Identify which cell holds the provided text, then report its [X, Y] central coordinate. 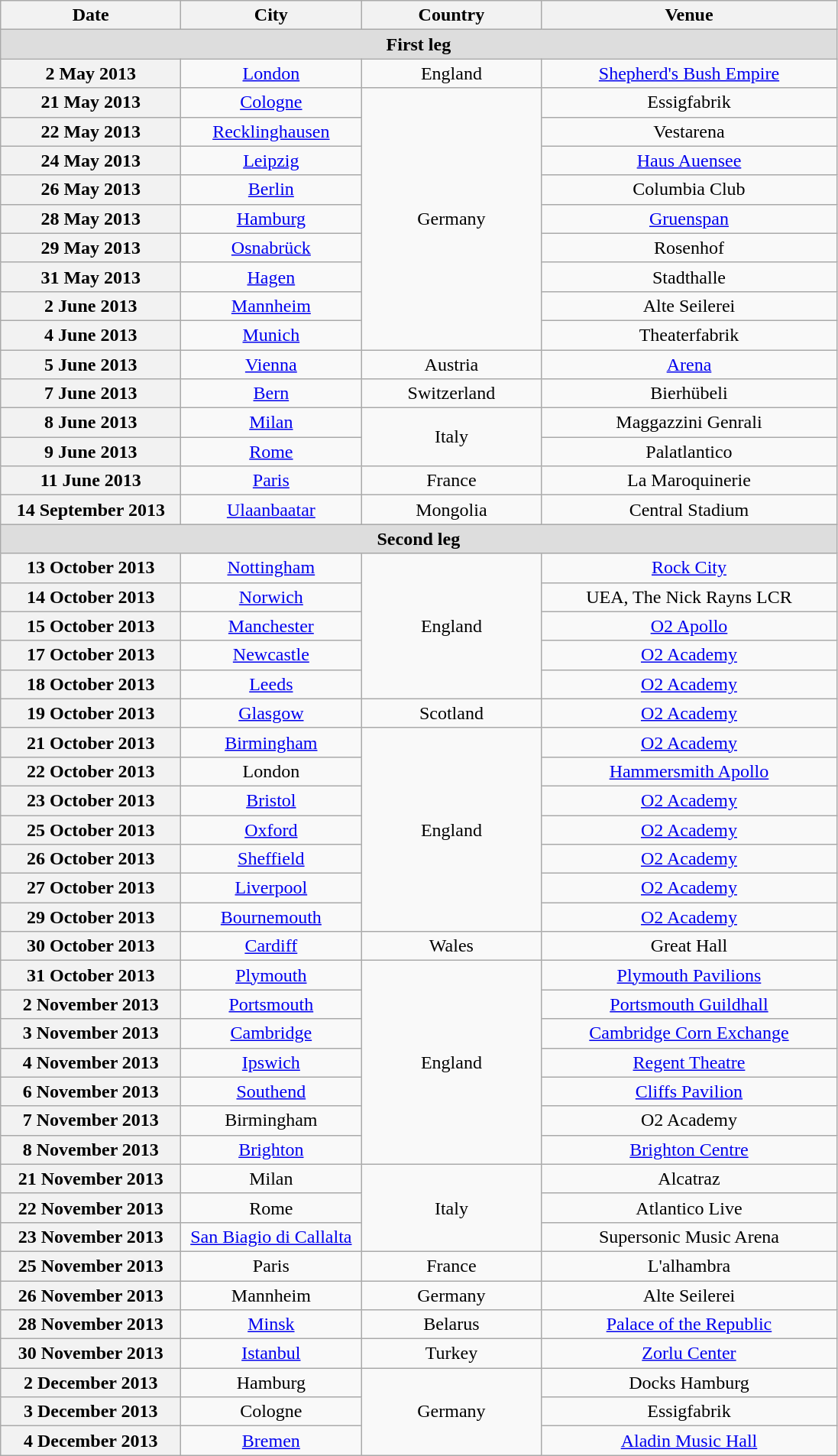
Theaterfabrik [689, 335]
6 November 2013 [91, 1091]
Palace of the Republic [689, 1325]
Portsmouth Guildhall [689, 1004]
22 May 2013 [91, 131]
18 October 2013 [91, 684]
Berlin [271, 190]
Bern [271, 394]
Istanbul [271, 1354]
Ipswich [271, 1062]
Cambridge [271, 1033]
Leipzig [271, 161]
First leg [419, 44]
21 November 2013 [91, 1179]
Central Stadium [689, 510]
Haus Auensee [689, 161]
UEA, The Nick Rayns LCR [689, 597]
Second leg [419, 539]
Sheffield [271, 859]
3 November 2013 [91, 1033]
28 May 2013 [91, 219]
Vestarena [689, 131]
Osnabrück [271, 248]
Mongolia [451, 510]
Vienna [271, 365]
Columbia Club [689, 190]
26 May 2013 [91, 190]
Rosenhof [689, 248]
27 October 2013 [91, 888]
22 November 2013 [91, 1208]
L'alhambra [689, 1266]
21 October 2013 [91, 742]
Newcastle [271, 655]
Plymouth [271, 975]
Portsmouth [271, 1004]
2 November 2013 [91, 1004]
O2 Apollo [689, 626]
Hagen [271, 277]
4 June 2013 [91, 335]
24 May 2013 [91, 161]
22 October 2013 [91, 771]
Wales [451, 946]
Brighton [271, 1150]
Docks Hamburg [689, 1383]
2 May 2013 [91, 73]
Hammersmith Apollo [689, 771]
2 June 2013 [91, 306]
8 June 2013 [91, 423]
Cardiff [271, 946]
11 June 2013 [91, 481]
City [271, 15]
Ulaanbaatar [271, 510]
13 October 2013 [91, 568]
23 November 2013 [91, 1237]
Southend [271, 1091]
3 December 2013 [91, 1412]
19 October 2013 [91, 713]
Cliffs Pavilion [689, 1091]
Munich [271, 335]
Bristol [271, 800]
Norwich [271, 597]
Atlantico Live [689, 1208]
7 November 2013 [91, 1120]
8 November 2013 [91, 1150]
Maggazzini Genrali [689, 423]
Oxford [271, 829]
23 October 2013 [91, 800]
29 May 2013 [91, 248]
Alcatraz [689, 1179]
Country [451, 15]
Switzerland [451, 394]
Liverpool [271, 888]
Bournemouth [271, 917]
Venue [689, 15]
Shepherd's Bush Empire [689, 73]
25 November 2013 [91, 1266]
Regent Theatre [689, 1062]
15 October 2013 [91, 626]
7 June 2013 [91, 394]
Rock City [689, 568]
30 November 2013 [91, 1354]
Recklinghausen [271, 131]
5 June 2013 [91, 365]
Supersonic Music Arena [689, 1237]
Turkey [451, 1354]
31 October 2013 [91, 975]
2 December 2013 [91, 1383]
Plymouth Pavilions [689, 975]
Glasgow [271, 713]
26 October 2013 [91, 859]
Stadthalle [689, 277]
9 June 2013 [91, 452]
Brighton Centre [689, 1150]
Date [91, 15]
Arena [689, 365]
31 May 2013 [91, 277]
Austria [451, 365]
Leeds [271, 684]
Bremen [271, 1441]
29 October 2013 [91, 917]
14 September 2013 [91, 510]
25 October 2013 [91, 829]
Belarus [451, 1325]
San Biagio di Callalta [271, 1237]
Great Hall [689, 946]
Palatlantico [689, 452]
4 December 2013 [91, 1441]
Scotland [451, 713]
La Maroquinerie [689, 481]
4 November 2013 [91, 1062]
Nottingham [271, 568]
Aladin Music Hall [689, 1441]
Bierhübeli [689, 394]
30 October 2013 [91, 946]
Minsk [271, 1325]
14 October 2013 [91, 597]
17 October 2013 [91, 655]
Manchester [271, 626]
Cambridge Corn Exchange [689, 1033]
28 November 2013 [91, 1325]
Gruenspan [689, 219]
26 November 2013 [91, 1295]
21 May 2013 [91, 102]
Zorlu Center [689, 1354]
